From the cell containing the given text, extract its center point as [x, y] coordinate. 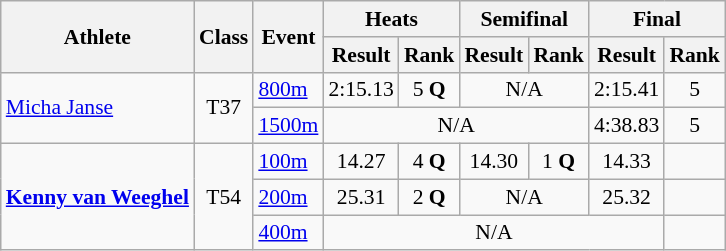
14.27 [360, 162]
4:38.83 [626, 126]
Class [224, 36]
1 Q [558, 162]
Semifinal [524, 19]
5 Q [430, 90]
T37 [224, 108]
Athlete [98, 36]
2:15.13 [360, 90]
2 Q [430, 197]
800m [288, 90]
100m [288, 162]
25.31 [360, 197]
200m [288, 197]
Micha Janse [98, 108]
14.30 [494, 162]
Event [288, 36]
Kenny van Weeghel [98, 198]
Final [657, 19]
400m [288, 233]
T54 [224, 198]
Heats [391, 19]
14.33 [626, 162]
2:15.41 [626, 90]
1500m [288, 126]
4 Q [430, 162]
25.32 [626, 197]
